Detect which cell encompasses the target text, then output its (x, y) center coordinate. 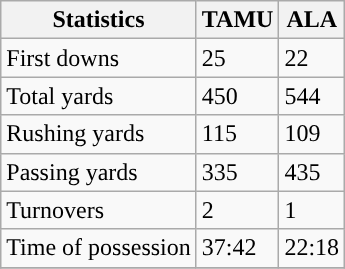
115 (238, 134)
109 (312, 134)
Turnovers (99, 210)
37:42 (238, 248)
435 (312, 172)
22 (312, 58)
1 (312, 210)
Time of possession (99, 248)
ALA (312, 20)
335 (238, 172)
2 (238, 210)
25 (238, 58)
Statistics (99, 20)
544 (312, 96)
TAMU (238, 20)
Rushing yards (99, 134)
450 (238, 96)
22:18 (312, 248)
Total yards (99, 96)
Passing yards (99, 172)
First downs (99, 58)
